Provide the [x, y] coordinate of the cell's center where the given text is located.  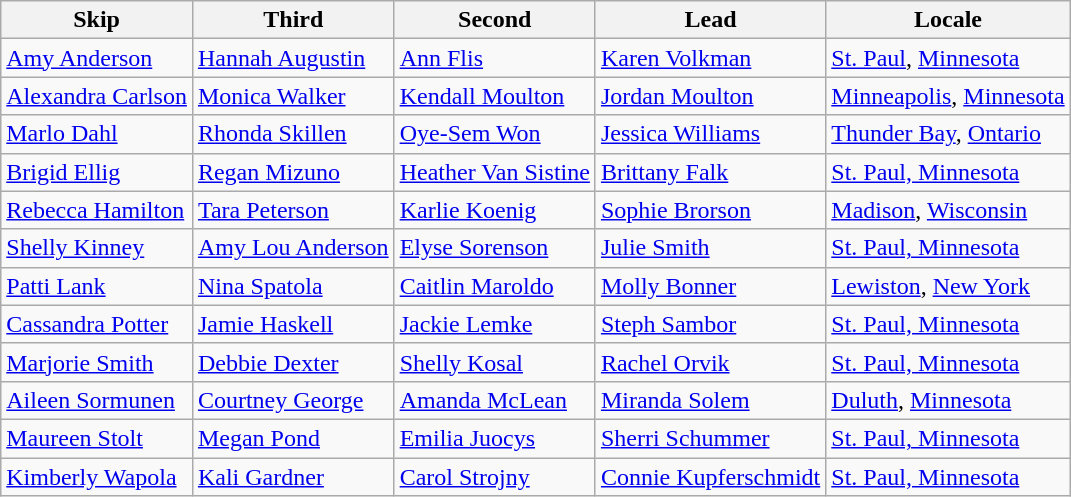
Debbie Dexter [293, 362]
Miranda Solem [710, 400]
Third [293, 20]
Skip [97, 20]
Karlie Koenig [494, 210]
Madison, Wisconsin [948, 210]
Megan Pond [293, 438]
Emilia Juocys [494, 438]
Heather Van Sistine [494, 172]
Lead [710, 20]
Jackie Lemke [494, 324]
Connie Kupferschmidt [710, 477]
Shelly Kinney [97, 248]
Nina Spatola [293, 286]
Oye-Sem Won [494, 134]
Kendall Moulton [494, 96]
Molly Bonner [710, 286]
Elyse Sorenson [494, 248]
Duluth, Minnesota [948, 400]
Karen Volkman [710, 58]
Cassandra Potter [97, 324]
Lewiston, New York [948, 286]
Jessica Williams [710, 134]
Second [494, 20]
Ann Flis [494, 58]
Patti Lank [97, 286]
Kimberly Wapola [97, 477]
Thunder Bay, Ontario [948, 134]
Regan Mizuno [293, 172]
Shelly Kosal [494, 362]
Julie Smith [710, 248]
Rachel Orvik [710, 362]
Amanda McLean [494, 400]
Jordan Moulton [710, 96]
Locale [948, 20]
Caitlin Maroldo [494, 286]
Brigid Ellig [97, 172]
Brittany Falk [710, 172]
Tara Peterson [293, 210]
Rebecca Hamilton [97, 210]
Aileen Sormunen [97, 400]
Carol Strojny [494, 477]
Alexandra Carlson [97, 96]
Sherri Schummer [710, 438]
Steph Sambor [710, 324]
Monica Walker [293, 96]
Marlo Dahl [97, 134]
Courtney George [293, 400]
Amy Anderson [97, 58]
Kali Gardner [293, 477]
Minneapolis, Minnesota [948, 96]
Hannah Augustin [293, 58]
Marjorie Smith [97, 362]
Maureen Stolt [97, 438]
Jamie Haskell [293, 324]
Sophie Brorson [710, 210]
Amy Lou Anderson [293, 248]
Rhonda Skillen [293, 134]
